Return the (X, Y) coordinate for the center point of the cell that contains the specified text.  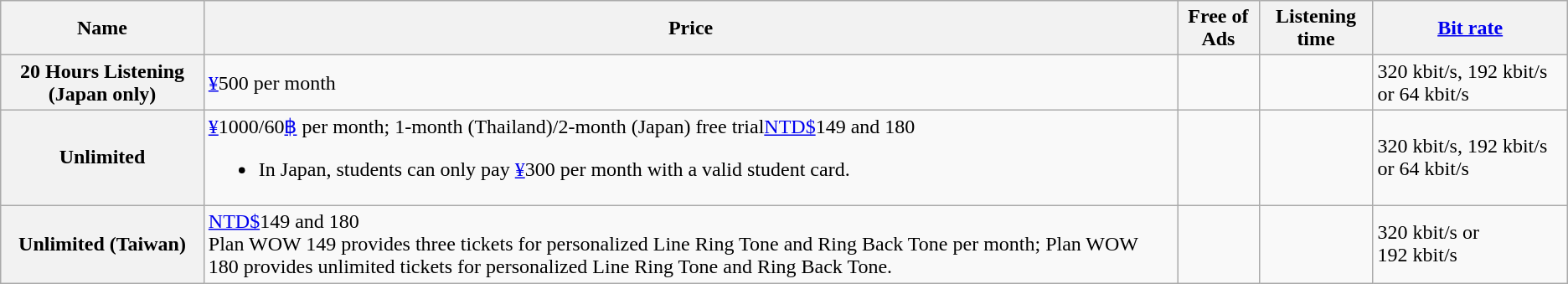
Unlimited (Taiwan) (102, 244)
Listening time (1316, 28)
¥500 per month (690, 82)
20 Hours Listening (Japan only) (102, 82)
Free of Ads (1218, 28)
Unlimited (102, 157)
Bit rate (1470, 28)
320 kbit/s or 192 kbit/s (1470, 244)
Price (690, 28)
Name (102, 28)
